From the cell containing the given text, extract its center point as (x, y) coordinate. 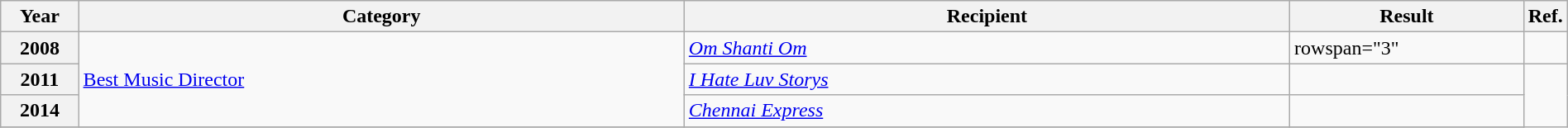
rowspan="3" (1408, 48)
Best Music Director (381, 79)
Om Shanti Om (987, 48)
I Hate Luv Storys (987, 79)
Category (381, 17)
2008 (40, 48)
Ref. (1545, 17)
Chennai Express (987, 111)
2011 (40, 79)
Result (1408, 17)
Recipient (987, 17)
Year (40, 17)
2014 (40, 111)
